Find where the given text appears and provide that cell's center as [x, y] coordinate. 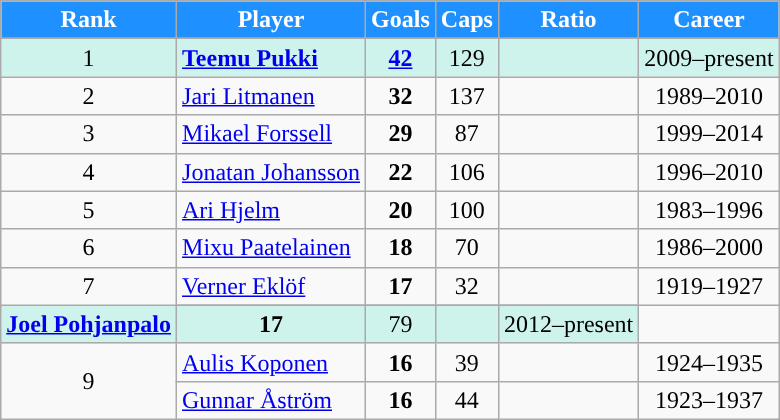
Ari Hjelm [272, 210]
1924–1935 [709, 362]
100 [466, 210]
Mixu Paatelainen [272, 248]
39 [466, 362]
9 [89, 381]
2012–present [568, 324]
1996–2010 [709, 172]
18 [401, 248]
1 [89, 58]
7 [89, 286]
42 [401, 58]
1989–2010 [709, 96]
87 [466, 134]
70 [466, 248]
Goals [401, 20]
Mikael Forssell [272, 134]
Ratio [568, 20]
Verner Eklöf [272, 286]
Jonatan Johansson [272, 172]
129 [466, 58]
1983–1996 [709, 210]
Teemu Pukki [272, 58]
Caps [466, 20]
137 [466, 96]
29 [401, 134]
20 [401, 210]
Career [709, 20]
106 [466, 172]
Jari Litmanen [272, 96]
4 [89, 172]
Aulis Koponen [272, 362]
2 [89, 96]
22 [401, 172]
Gunnar Åström [272, 400]
Player [272, 20]
5 [89, 210]
Joel Pohjanpalo [89, 324]
Rank [89, 20]
1923–1937 [709, 400]
1999–2014 [709, 134]
6 [89, 248]
2009–present [709, 58]
44 [466, 400]
1919–1927 [709, 286]
3 [89, 134]
1986–2000 [709, 248]
79 [401, 324]
